Extract the (X, Y) coordinate from the center of the cell holding the provided text.  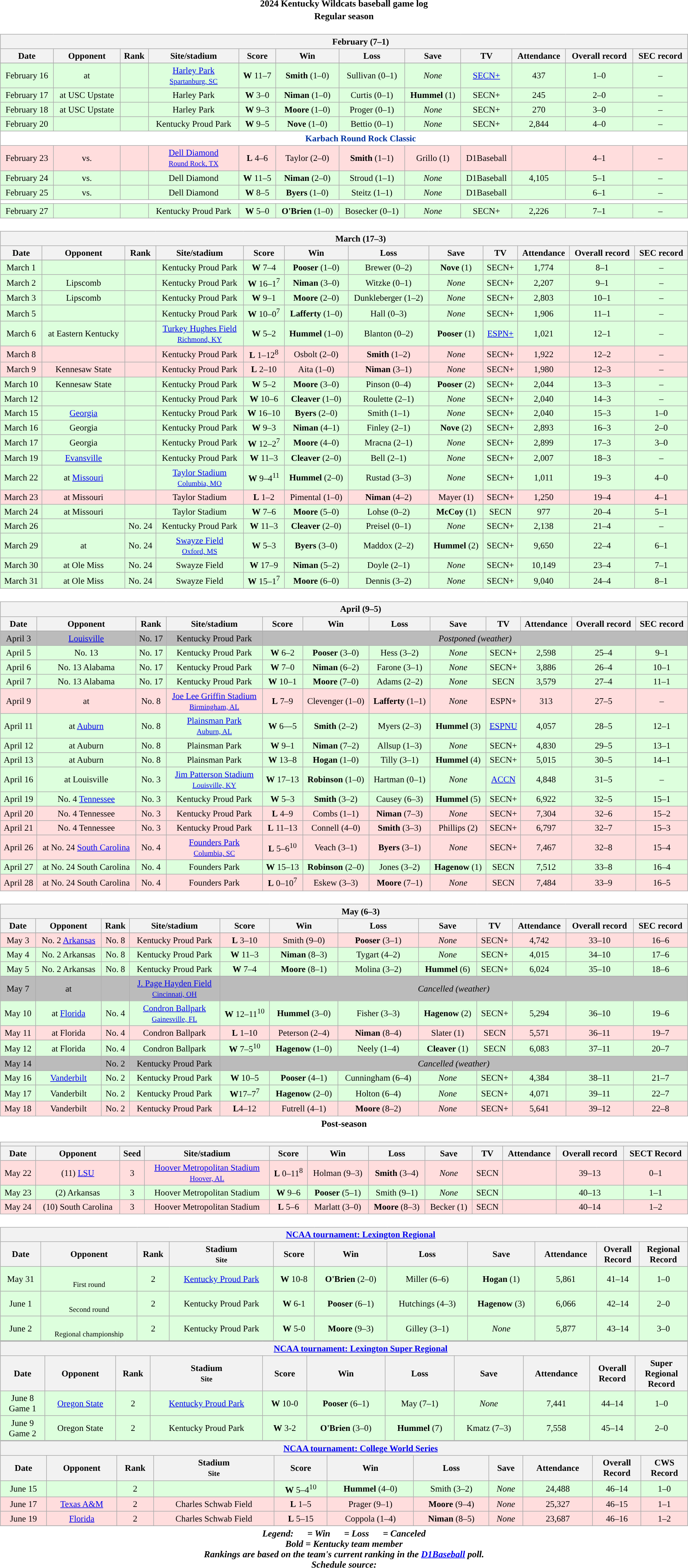
Pinson (0–4) (389, 384)
April 16 (18, 780)
Smith (3–3) (399, 828)
Moore (8–1) (304, 969)
Niman (7–3) (399, 814)
5,294 (539, 1013)
Hall (0–3) (389, 313)
2,207 (544, 283)
Smith (1–2) (389, 354)
March 3 (21, 298)
Niman (8–3) (304, 954)
May 7 (18, 988)
Pooser (4–1) (304, 1078)
437 (539, 75)
270 (539, 110)
Finley (2–1) (389, 427)
W 10–6 (264, 399)
W 6–2 (283, 652)
7,441 (557, 1403)
Sullivan (0–1) (372, 75)
6,797 (546, 828)
W 11–7 (257, 75)
Bosecker (0–1) (372, 211)
W 15–17 (264, 581)
12–2 (602, 354)
Holton (6–4) (379, 1093)
13–1 (662, 745)
W 15–13 (283, 867)
February 23 (27, 158)
2,844 (539, 124)
2,007 (544, 458)
Pooser (3–1) (379, 940)
Pooser (5–1) (338, 1192)
Phillips (2) (458, 828)
27–5 (604, 701)
Doyle (2–1) (389, 565)
4,015 (539, 954)
7,512 (546, 867)
Smith (3–4) (397, 1173)
4,057 (546, 726)
Hummel (5) (458, 799)
Allsup (1–3) (399, 745)
14–1 (662, 760)
Hogan (1–0) (336, 760)
RegionalRecord (663, 1254)
Hummel (3–0) (304, 1013)
Hummel (1–0) (316, 334)
Lafferty (1–0) (316, 313)
40–14 (590, 1207)
Hutchings (4–3) (427, 1303)
Moore (3–0) (316, 384)
Hummel (7) (420, 1429)
14–3 (602, 399)
Nove (2) (456, 427)
Tygart (4–2) (379, 954)
Moore (5–0) (316, 512)
Hummel (4) (458, 760)
L 5–15 (301, 1518)
W 3-2 (284, 1429)
Hummel (1) (433, 95)
J. Page Hayden FieldCincinnati, OH (174, 988)
March 17 (21, 442)
44–14 (612, 1403)
245 (539, 95)
Preisel (0–1) (389, 526)
19–3 (602, 478)
28–5 (604, 726)
Hummel (2) (456, 546)
Niman (3–0) (316, 283)
NCAA tournament: Lexington Regional (344, 1234)
June 9Game 2 (23, 1429)
Lafferty (1–1) (399, 701)
Miller (6–6) (427, 1279)
Mayer (1) (456, 497)
March 30 (21, 565)
Adams (2–2) (399, 681)
ACCN (503, 780)
Byers (3–0) (316, 546)
April 5 (18, 652)
Niman (8–5) (451, 1518)
32–5 (604, 799)
May 4 (18, 954)
March 6 (21, 334)
22–4 (602, 546)
W 16–17 (264, 283)
Causey (6–3) (399, 799)
L 3–10 (245, 940)
W 11–5 (257, 178)
4,742 (539, 940)
Smith (9–0) (304, 940)
Regional championship (89, 1329)
June 17 (24, 1504)
Niman (5–2) (316, 565)
19–7 (660, 1033)
32–6 (604, 814)
McCoy (1) (456, 512)
21–7 (660, 1078)
22–8 (660, 1109)
Karbach Round Rock Classic (344, 139)
3,886 (546, 667)
Clevenger (1–0) (336, 701)
17–3 (602, 442)
Neely (1–4) (379, 1048)
Myers (2–3) (399, 726)
May 22 (18, 1173)
Moore (2–0) (316, 298)
7,558 (557, 1429)
W 10-0 (284, 1403)
Witzke (0–1) (389, 283)
2,044 (544, 384)
1,021 (544, 334)
Veach (3–1) (336, 848)
May 23 (18, 1192)
April 13 (18, 760)
18–3 (602, 458)
39–13 (590, 1173)
Joe Lee Griffin StadiumBirmingham, AL (214, 701)
Niman (4–2) (389, 497)
May 11 (18, 1033)
Hartman (0–1) (399, 780)
15–1 (662, 799)
Moore (9–3) (351, 1329)
7,484 (546, 883)
Fisher (3–3) (379, 1013)
W 6-1 (294, 1303)
3,579 (546, 681)
L 5–6 (288, 1207)
L 1–128 (264, 354)
Evansville (84, 458)
Cleaver (1) (448, 1048)
W 6—5 (283, 726)
20–7 (660, 1048)
Seed (132, 1153)
1,774 (544, 267)
March 24 (21, 512)
38–11 (600, 1078)
April 9 (18, 701)
Pooser (2) (456, 384)
L 4–9 (283, 814)
42–14 (618, 1303)
Farone (3–1) (399, 667)
2,893 (544, 427)
Kmatz (7–3) (489, 1429)
L 4–6 (257, 158)
May 5 (18, 969)
L 11–13 (283, 828)
32–8 (604, 848)
May 10 (18, 1013)
6,066 (566, 1303)
Moore (9–4) (451, 1504)
Robinson (2–0) (336, 867)
Prager (9–1) (370, 1504)
March 9 (21, 369)
Byers (2–0) (316, 413)
9,040 (544, 581)
Nove (1) (456, 267)
5,015 (546, 760)
W 8–5 (257, 192)
L 5–610 (283, 848)
Aita (1–0) (316, 369)
L4–12 (245, 1109)
Swayze FieldOxford, MS (200, 546)
Steitz (1–1) (372, 192)
7,467 (546, 848)
Harley ParkSpartanburg, SC (193, 75)
W 16–10 (264, 413)
1,011 (544, 478)
35–10 (600, 969)
5,571 (539, 1033)
April 20 (18, 814)
15–4 (662, 848)
May 18 (18, 1109)
Hogan (1) (501, 1279)
Mracna (2–1) (389, 442)
CWSRecord (664, 1468)
Blanton (0–2) (389, 334)
39–12 (600, 1109)
February 16 (27, 75)
24–4 (602, 581)
5,861 (566, 1279)
ESPNU (503, 726)
April 27 (18, 867)
Molina (3–2) (379, 969)
April 28 (18, 883)
2,803 (544, 298)
19–6 (660, 1013)
Dunkleberger (1–2) (389, 298)
May 14 (18, 1064)
at Eastern Kentucky (84, 334)
Moore (7–0) (336, 681)
April 21 (18, 828)
Hoover Metropolitan StadiumHoover, AL (207, 1173)
(10) South Carolina (78, 1207)
Texas A&M (81, 1504)
26–4 (604, 667)
(11) LSU (78, 1173)
O'Brien (2–0) (351, 1279)
O'Brien (3–0) (346, 1429)
L 1–10 (245, 1033)
May 3 (18, 940)
15–2 (662, 814)
W 5-0 (294, 1329)
W 3–0 (257, 95)
16–4 (662, 867)
Moore (8–2) (379, 1109)
13–3 (602, 384)
36–10 (600, 1013)
Hummel (2–0) (316, 478)
O'Brien (1–0) (307, 211)
February 20 (27, 124)
February 24 (27, 178)
Byers (3–1) (399, 848)
Gilley (3–1) (427, 1329)
Hummel (4–0) (370, 1489)
Hess (3–2) (399, 652)
Combs (1–1) (336, 814)
March 23 (21, 497)
L 2–10 (264, 369)
6,083 (539, 1048)
Condron BallparkGainesville, FL (174, 1013)
34–10 (600, 954)
Niman (1–0) (307, 95)
1,922 (544, 354)
Rustad (3–3) (389, 478)
W 5–410 (301, 1489)
May 16 (18, 1078)
2,138 (544, 526)
Louisville (86, 638)
1,980 (544, 369)
46–15 (617, 1504)
June 8Game 1 (23, 1403)
L 0–107 (283, 883)
Futrell (4–1) (304, 1109)
12–3 (602, 369)
Taylor (2–0) (307, 158)
1,906 (544, 313)
L 0–118 (288, 1173)
31–5 (604, 780)
41–14 (618, 1279)
Niman (7–2) (336, 745)
37–11 (600, 1048)
20–4 (602, 512)
Turkey Hughes FieldRichmond, KY (200, 334)
February 17 (27, 95)
March 29 (21, 546)
W 17–9 (264, 565)
27–4 (604, 681)
Maddox (2–2) (389, 546)
Hagenow (3) (501, 1303)
Jones (3–2) (399, 867)
19–4 (602, 497)
W 7–0 (283, 667)
June 2 (21, 1329)
Hagenow (2) (448, 1013)
at Louisville (86, 780)
39–11 (600, 1093)
W 9–5 (257, 124)
Marlatt (3–0) (338, 1207)
June 19 (24, 1518)
Nove (1–0) (307, 124)
9,650 (544, 546)
33–8 (604, 867)
Hagenow (1) (458, 867)
Curtis (0–1) (372, 95)
23–4 (602, 565)
Byers (1–0) (307, 192)
4,848 (546, 780)
April 12 (18, 745)
23,687 (558, 1518)
Osbolt (2–0) (316, 354)
21–4 (602, 526)
April (9–5) (344, 609)
First round (89, 1279)
7,304 (546, 814)
Peterson (2–4) (304, 1033)
Moore (7–1) (399, 883)
Niman (6–2) (336, 667)
Moore (8–3) (397, 1207)
Hagenow (1–0) (304, 1048)
June 1 (21, 1303)
Niman (8–4) (379, 1033)
Hummel (3) (458, 726)
33–9 (604, 883)
W 10–07 (264, 313)
Cleaver (1–0) (316, 399)
April 3 (18, 638)
May 12 (18, 1048)
Moore (6–0) (316, 581)
Plainsman ParkAuburn, AL (214, 726)
W 17–13 (283, 780)
March 16 (21, 427)
Eskew (3–3) (336, 883)
W 10–5 (245, 1078)
W 9–411 (264, 478)
Taylor StadiumColumbia, MO (200, 478)
W 12–27 (264, 442)
March 2 (21, 283)
March 1 (21, 267)
Second round (89, 1303)
Robinson (1–0) (336, 780)
4,830 (546, 745)
Niman (3–1) (389, 369)
Postponed (weather) (475, 638)
March 12 (21, 399)
March 15 (21, 413)
Becker (1) (448, 1207)
Stroud (1–1) (372, 178)
March 26 (21, 526)
March 8 (21, 354)
L 7–9 (283, 701)
SECT Record (656, 1153)
24,488 (558, 1489)
Coppola (1–4) (370, 1518)
10,149 (544, 565)
W 10-8 (294, 1279)
25–4 (604, 652)
313 (546, 701)
May (7–1) (420, 1403)
Brewer (0–2) (389, 267)
32–7 (604, 828)
Niman (4–1) (316, 427)
March 22 (21, 478)
2,226 (539, 211)
2,598 (546, 652)
April 7 (18, 681)
No. 13 (86, 652)
March (17–3) (344, 238)
Pimental (1–0) (316, 497)
6,922 (546, 799)
Jim Patterson StadiumLouisville, KY (214, 780)
May 17 (18, 1093)
Smith (1–0) (307, 75)
1,250 (544, 497)
4,071 (539, 1093)
43–14 (618, 1329)
46–16 (617, 1518)
L 1–5 (301, 1504)
L 1–2 (264, 497)
Proger (0–1) (372, 110)
May 31 (21, 1279)
2,899 (544, 442)
Florida (81, 1518)
W 7–510 (245, 1048)
Bettio (0–1) (372, 124)
June 15 (24, 1489)
W 10–1 (283, 681)
Slater (1) (448, 1033)
(2) Arkansas (78, 1192)
16–6 (660, 940)
February (7–1) (344, 41)
17–6 (660, 954)
Connell (4–0) (336, 828)
16–5 (662, 883)
4,384 (539, 1078)
Pooser (1–0) (316, 267)
45–14 (612, 1429)
W 7–6 (264, 512)
Pooser (1) (456, 334)
Dell DiamondRound Rock, TX (193, 158)
Tilly (3–1) (399, 760)
5,641 (539, 1109)
4,105 (539, 178)
March 5 (21, 313)
May 24 (18, 1207)
W 5–0 (257, 211)
Moore (4–0) (316, 442)
SuperRegionalRecord (661, 1374)
0–1 (656, 1173)
18–6 (660, 969)
Hummel (6) (448, 969)
April 6 (18, 667)
W 9–6 (288, 1192)
Lohse (0–2) (389, 512)
977 (544, 512)
NCAA tournament: College World Series (344, 1449)
Pooser (3–0) (336, 652)
March 19 (21, 458)
Holman (9–3) (338, 1173)
April 19 (18, 799)
April 26 (18, 848)
Founders ParkColumbia, SC (214, 848)
February 25 (27, 192)
NCAA tournament: Lexington Super Regional (344, 1349)
Cunningham (6–4) (379, 1078)
46–14 (617, 1489)
16–3 (602, 427)
Niman (2–0) (307, 178)
February 18 (27, 110)
Dennis (3–2) (389, 581)
30–5 (604, 760)
22–7 (660, 1093)
March 31 (21, 581)
Moore (1–0) (307, 110)
W 12–1110 (245, 1013)
Roulette (2–1) (389, 399)
5,877 (566, 1329)
Smith (9–1) (397, 1192)
Hagenow (2–0) (304, 1093)
25,327 (558, 1504)
April 11 (18, 726)
33–10 (600, 940)
40–13 (590, 1192)
W 13–8 (283, 760)
Smith (2–2) (336, 726)
36–11 (600, 1033)
W17–77 (245, 1093)
29–5 (604, 745)
Grillo (1) (433, 158)
February 27 (27, 211)
Bell (2–1) (389, 458)
6,024 (539, 969)
March 10 (21, 384)
May (6–3) (344, 911)
